Capture the cell that displays the provided text and extract its [X, Y] central coordinate. 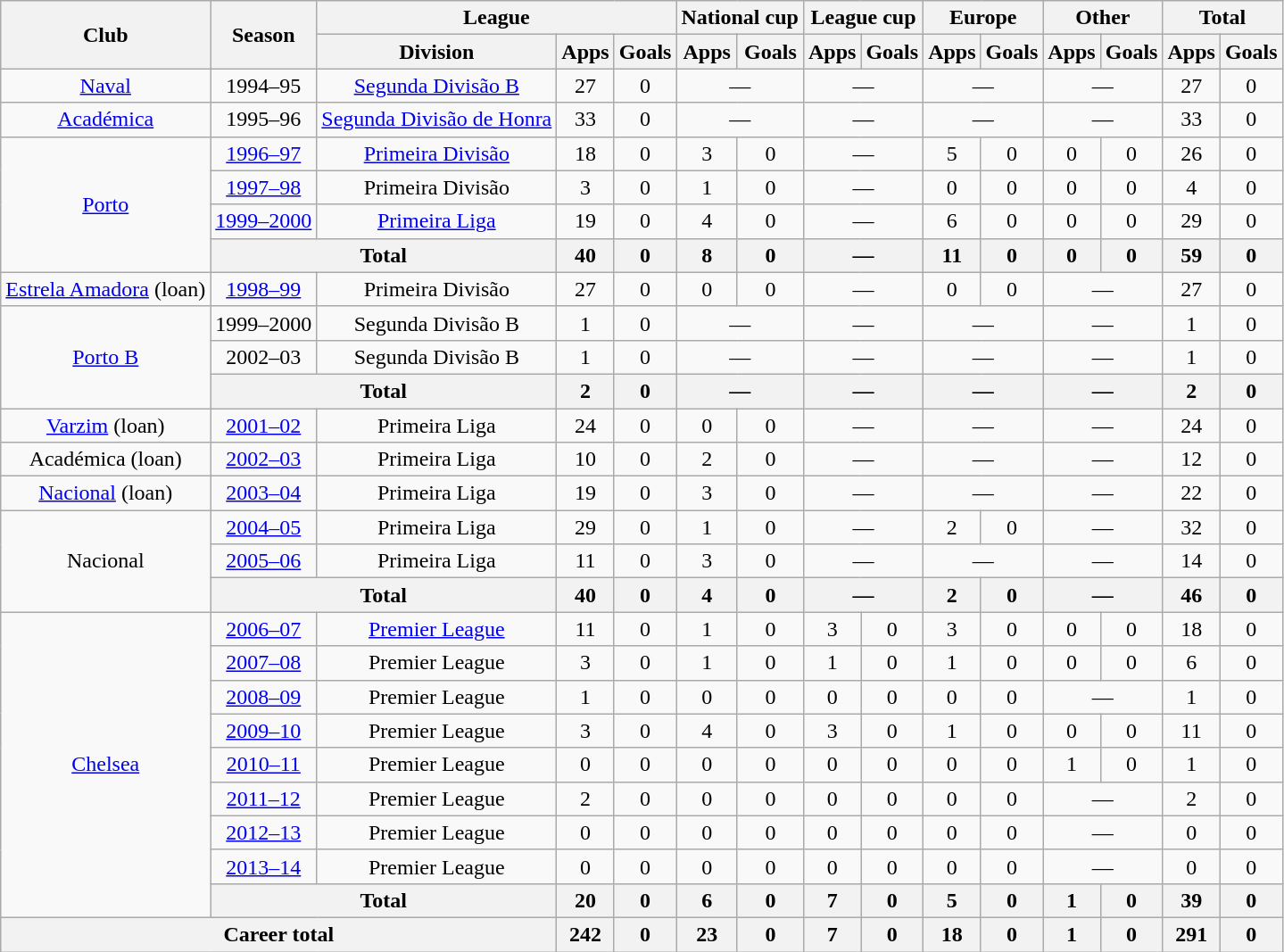
Naval [105, 86]
Career total [278, 934]
23 [707, 934]
Académica (loan) [105, 459]
10 [585, 459]
Porto [105, 204]
12 [1191, 459]
2007–08 [264, 663]
1998–99 [264, 289]
2010–11 [264, 765]
2011–12 [264, 799]
26 [1191, 153]
2004–05 [264, 527]
Europe [983, 18]
Nacional [105, 561]
Porto B [105, 357]
Segunda Divisão de Honra [437, 120]
242 [585, 934]
59 [1191, 255]
Nacional (loan) [105, 493]
39 [1191, 900]
2003–04 [264, 493]
Division [437, 52]
2013–14 [264, 866]
1994–95 [264, 86]
2001–02 [264, 426]
1997–98 [264, 187]
Other [1103, 18]
2012–13 [264, 832]
Varzim (loan) [105, 426]
22 [1191, 493]
2008–09 [264, 697]
1995–96 [264, 120]
Chelsea [105, 766]
2006–07 [264, 629]
Club [105, 35]
League [496, 18]
14 [1191, 561]
291 [1191, 934]
8 [707, 255]
46 [1191, 595]
League cup [863, 18]
2009–10 [264, 731]
2005–06 [264, 561]
20 [585, 900]
1996–97 [264, 153]
National cup [740, 18]
Season [264, 35]
Académica [105, 120]
32 [1191, 527]
Estrela Amadora (loan) [105, 289]
